Identify which cell holds the provided text, then report its (x, y) central coordinate. 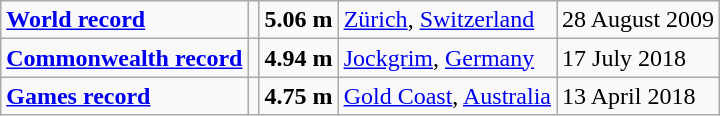
4.75 m (298, 96)
17 July 2018 (638, 58)
5.06 m (298, 20)
28 August 2009 (638, 20)
World record (124, 20)
Gold Coast, Australia (447, 96)
13 April 2018 (638, 96)
Games record (124, 96)
Jockgrim, Germany (447, 58)
Zürich, Switzerland (447, 20)
Commonwealth record (124, 58)
4.94 m (298, 58)
